Output the [X, Y] coordinate of the center of the cell containing the given text.  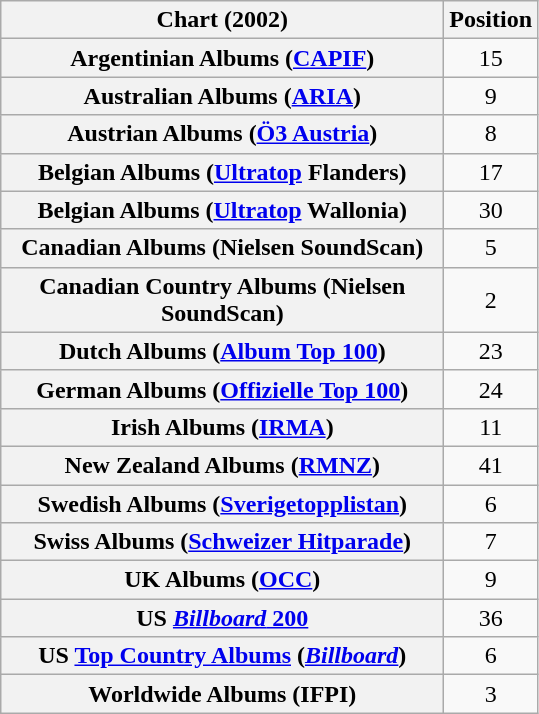
Swedish Albums (Sverigetopplistan) [222, 503]
Chart (2002) [222, 20]
Argentinian Albums (CAPIF) [222, 58]
Irish Albums (IRMA) [222, 427]
30 [491, 210]
US Top Country Albums (Billboard) [222, 656]
36 [491, 618]
15 [491, 58]
8 [491, 134]
Worldwide Albums (IFPI) [222, 694]
US Billboard 200 [222, 618]
Canadian Country Albums (Nielsen SoundScan) [222, 300]
UK Albums (OCC) [222, 580]
2 [491, 300]
Austrian Albums (Ö3 Austria) [222, 134]
24 [491, 389]
Position [491, 20]
Canadian Albums (Nielsen SoundScan) [222, 248]
11 [491, 427]
41 [491, 465]
German Albums (Offizielle Top 100) [222, 389]
Belgian Albums (Ultratop Wallonia) [222, 210]
7 [491, 542]
Australian Albums (ARIA) [222, 96]
23 [491, 351]
Dutch Albums (Album Top 100) [222, 351]
5 [491, 248]
17 [491, 172]
3 [491, 694]
Swiss Albums (Schweizer Hitparade) [222, 542]
Belgian Albums (Ultratop Flanders) [222, 172]
New Zealand Albums (RMNZ) [222, 465]
